Pinpoint the cell where the given text exists, returning its (X, Y) midpoint coordinate. 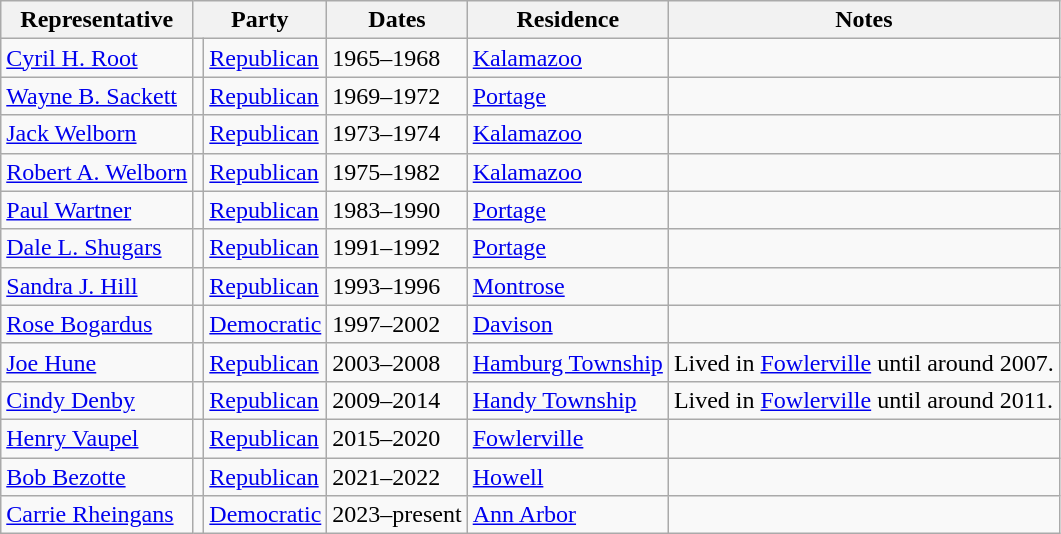
Notes (864, 20)
Jack Welborn (97, 134)
Henry Vaupel (97, 438)
1983–1990 (397, 210)
Joe Hune (97, 362)
Montrose (568, 286)
1997–2002 (397, 324)
Paul Wartner (97, 210)
1993–1996 (397, 286)
Rose Bogardus (97, 324)
2023–present (397, 515)
1969–1972 (397, 96)
2021–2022 (397, 477)
Dates (397, 20)
2003–2008 (397, 362)
1991–1992 (397, 248)
Fowlerville (568, 438)
1973–1974 (397, 134)
2009–2014 (397, 400)
Robert A. Welborn (97, 172)
Cindy Denby (97, 400)
Party (260, 20)
Howell (568, 477)
Representative (97, 20)
1965–1968 (397, 58)
Sandra J. Hill (97, 286)
1975–1982 (397, 172)
Residence (568, 20)
Dale L. Shugars (97, 248)
Lived in Fowlerville until around 2007. (864, 362)
Cyril H. Root (97, 58)
Davison (568, 324)
Handy Township (568, 400)
2015–2020 (397, 438)
Carrie Rheingans (97, 515)
Ann Arbor (568, 515)
Bob Bezotte (97, 477)
Wayne B. Sackett (97, 96)
Hamburg Township (568, 362)
Lived in Fowlerville until around 2011. (864, 400)
